For the text-containing cell, return its midpoint in (X, Y) coordinate format. 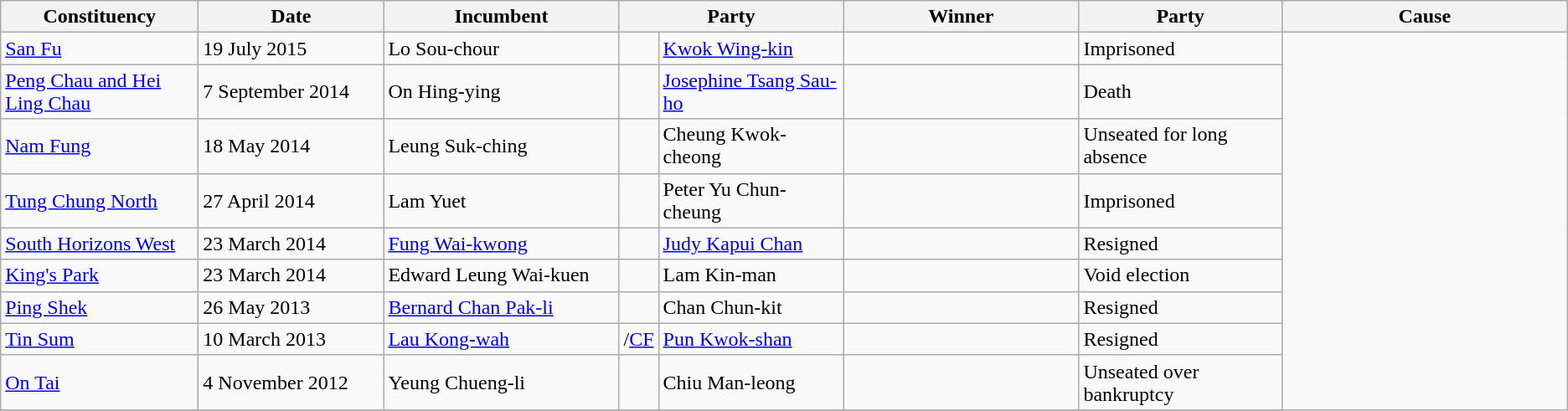
Death (1180, 92)
10 March 2013 (291, 339)
Unseated for long absence (1180, 146)
Yeung Chueng-li (501, 382)
Nam Fung (100, 146)
18 May 2014 (291, 146)
4 November 2012 (291, 382)
Lam Yuet (501, 201)
Tung Chung North (100, 201)
7 September 2014 (291, 92)
Cause (1424, 17)
Incumbent (501, 17)
Lau Kong-wah (501, 339)
Leung Suk-ching (501, 146)
On Tai (100, 382)
Void election (1180, 275)
Bernard Chan Pak-li (501, 307)
19 July 2015 (291, 49)
Lam Kin-man (750, 275)
San Fu (100, 49)
Ping Shek (100, 307)
South Horizons West (100, 244)
Constituency (100, 17)
Chan Chun-kit (750, 307)
Kwok Wing-kin (750, 49)
Fung Wai-kwong (501, 244)
Winner (962, 17)
Peter Yu Chun-cheung (750, 201)
26 May 2013 (291, 307)
King's Park (100, 275)
/CF (638, 339)
Cheung Kwok-cheong (750, 146)
Judy Kapui Chan (750, 244)
Josephine Tsang Sau-ho (750, 92)
Date (291, 17)
On Hing-ying (501, 92)
Lo Sou-chour (501, 49)
Peng Chau and Hei Ling Chau (100, 92)
Tin Sum (100, 339)
Unseated over bankruptcy (1180, 382)
Pun Kwok-shan (750, 339)
27 April 2014 (291, 201)
Chiu Man-leong (750, 382)
Edward Leung Wai-kuen (501, 275)
